Pinpoint the cell where the given text exists, returning its (x, y) midpoint coordinate. 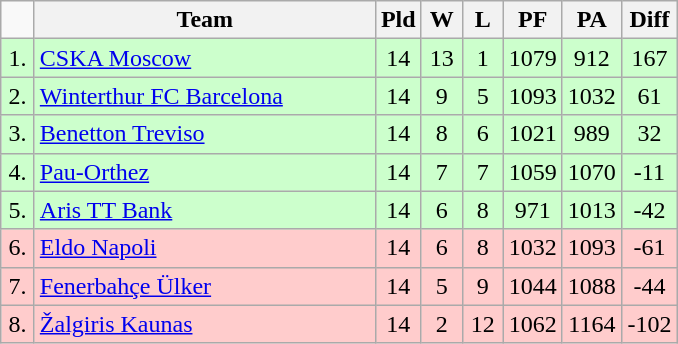
971 (532, 210)
Žalgiris Kaunas (204, 324)
Pau-Orthez (204, 172)
-61 (649, 248)
-11 (649, 172)
989 (592, 134)
Fenerbahçe Ülker (204, 286)
7. (18, 286)
1164 (592, 324)
1021 (532, 134)
1. (18, 58)
2. (18, 96)
61 (649, 96)
2 (442, 324)
Team (204, 20)
1059 (532, 172)
8. (18, 324)
4. (18, 172)
167 (649, 58)
Winterthur FC Barcelona (204, 96)
1013 (592, 210)
12 (482, 324)
PF (532, 20)
Aris TT Bank (204, 210)
CSKA Moscow (204, 58)
1079 (532, 58)
L (482, 20)
1070 (592, 172)
Pld (398, 20)
PA (592, 20)
Diff (649, 20)
32 (649, 134)
1088 (592, 286)
1062 (532, 324)
5. (18, 210)
1044 (532, 286)
-102 (649, 324)
-44 (649, 286)
Eldo Napoli (204, 248)
W (442, 20)
Benetton Treviso (204, 134)
3. (18, 134)
-42 (649, 210)
912 (592, 58)
1 (482, 58)
13 (442, 58)
6. (18, 248)
